For the text-containing cell, return its midpoint in (x, y) coordinate format. 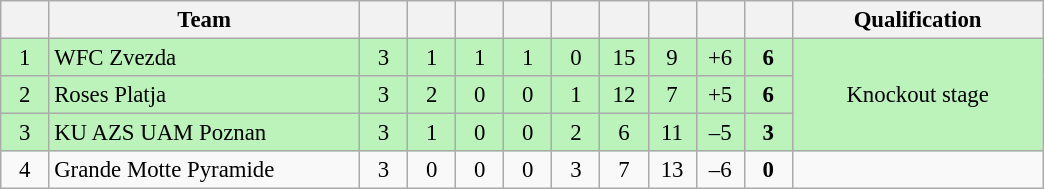
KU AZS UAM Poznan (204, 133)
WFC Zvezda (204, 58)
4 (25, 170)
Roses Platja (204, 95)
11 (672, 133)
Qualification (918, 20)
–6 (720, 170)
9 (672, 58)
13 (672, 170)
+6 (720, 58)
+5 (720, 95)
–5 (720, 133)
15 (624, 58)
12 (624, 95)
Grande Motte Pyramide (204, 170)
Knockout stage (918, 96)
Team (204, 20)
